Extract the [x, y] coordinate from the center of the cell holding the provided text.  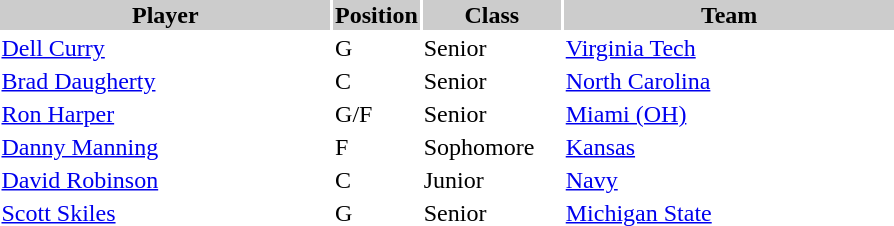
Navy [729, 180]
David Robinson [166, 180]
Sophomore [492, 147]
Kansas [729, 147]
Ron Harper [166, 114]
Position [377, 15]
Virginia Tech [729, 48]
G/F [377, 114]
Player [166, 15]
Miami (OH) [729, 114]
G [377, 48]
Junior [492, 180]
Team [729, 15]
F [377, 147]
Dell Curry [166, 48]
Class [492, 15]
Danny Manning [166, 147]
North Carolina [729, 81]
Brad Daugherty [166, 81]
